Identify which cell holds the provided text, then report its [X, Y] central coordinate. 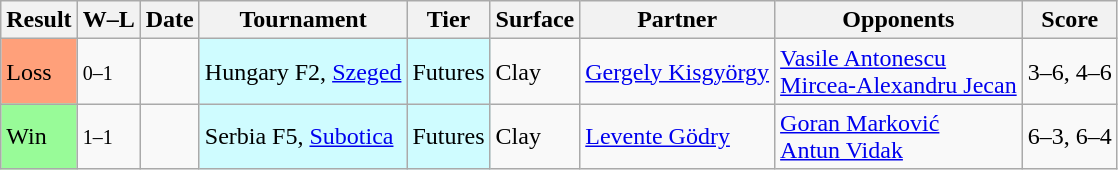
Tier [448, 20]
Partner [678, 20]
Tournament [303, 20]
Vasile Antonescu Mircea-Alexandru Jecan [899, 72]
Result [39, 20]
Win [39, 136]
6–3, 6–4 [1070, 136]
Date [170, 20]
Loss [39, 72]
Score [1070, 20]
Surface [535, 20]
Levente Gödry [678, 136]
1–1 [108, 136]
0–1 [108, 72]
Goran Marković Antun Vidak [899, 136]
3–6, 4–6 [1070, 72]
Hungary F2, Szeged [303, 72]
Serbia F5, Subotica [303, 136]
Opponents [899, 20]
W–L [108, 20]
Gergely Kisgyörgy [678, 72]
